Scan for the cell matching the given text and deliver its [X, Y] coordinate at center. 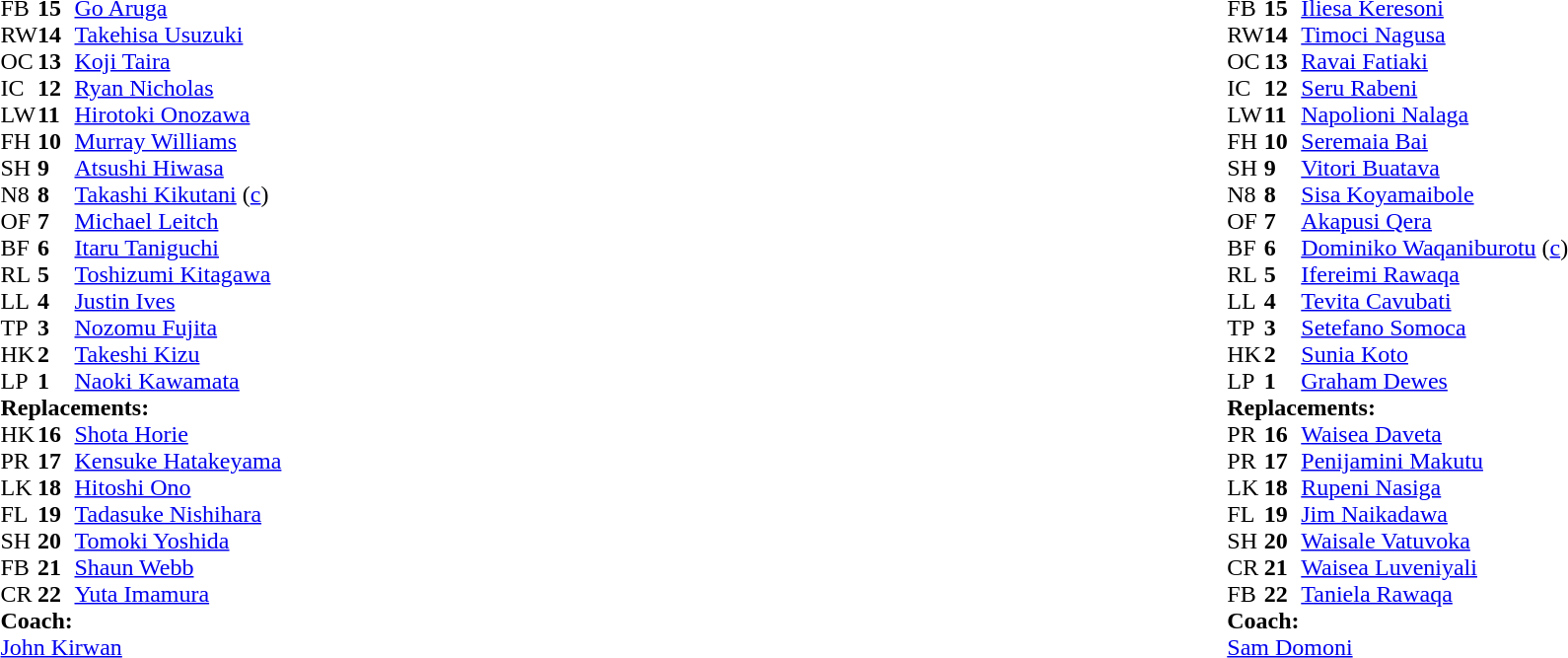
Vitori Buatava [1434, 168]
Waisea Luveniyali [1434, 568]
Yuta Imamura [178, 594]
Tevita Cavubati [1434, 302]
Waisea Daveta [1434, 434]
Ryan Nicholas [178, 89]
Takeshi Kizu [178, 355]
Jim Naikadawa [1434, 515]
Hitoshi Ono [178, 487]
Dominiko Waqaniburotu (c) [1434, 249]
Seremaia Bai [1434, 142]
Nozomu Fujita [178, 328]
Taniela Rawaqa [1434, 594]
Setefano Somoca [1434, 328]
Murray Williams [178, 142]
Napolioni Nalaga [1434, 114]
Rupeni Nasiga [1434, 487]
Seru Rabeni [1434, 89]
Justin Ives [178, 302]
Takehisa Usuzuki [178, 36]
Sunia Koto [1434, 355]
Michael Leitch [178, 221]
Shota Horie [178, 434]
Waisale Vatuvoka [1434, 541]
Ifereimi Rawaqa [1434, 274]
Shaun Webb [178, 568]
Takashi Kikutani (c) [178, 195]
Graham Dewes [1434, 381]
Koji Taira [178, 61]
Atsushi Hiwasa [178, 168]
Akapusi Qera [1434, 221]
Penijamini Makutu [1434, 462]
Sisa Koyamaibole [1434, 195]
Kensuke Hatakeyama [178, 462]
Tomoki Yoshida [178, 541]
Itaru Taniguchi [178, 249]
Naoki Kawamata [178, 381]
Hirotoki Onozawa [178, 114]
Timoci Nagusa [1434, 36]
Ravai Fatiaki [1434, 61]
Tadasuke Nishihara [178, 515]
Toshizumi Kitagawa [178, 274]
